From the cell containing the given text, extract its center point as (x, y) coordinate. 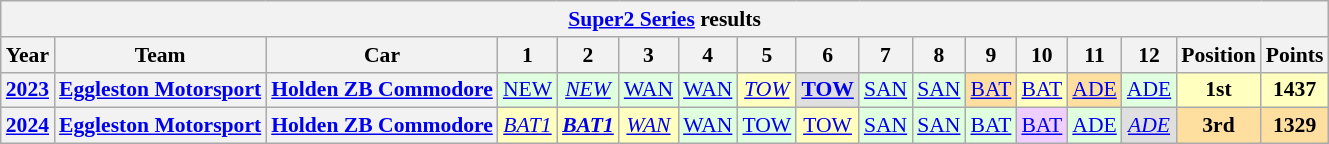
5 (766, 55)
12 (1149, 55)
3 (648, 55)
2024 (28, 126)
Car (382, 55)
1 (528, 55)
1st (1218, 90)
11 (1094, 55)
3rd (1218, 126)
7 (886, 55)
8 (938, 55)
1329 (1295, 126)
2023 (28, 90)
9 (990, 55)
Team (160, 55)
10 (1042, 55)
1437 (1295, 90)
Points (1295, 55)
4 (708, 55)
Super2 Series results (665, 19)
6 (828, 55)
Position (1218, 55)
2 (588, 55)
Year (28, 55)
